Locate the cell with the specified text and output its [X, Y] center coordinate. 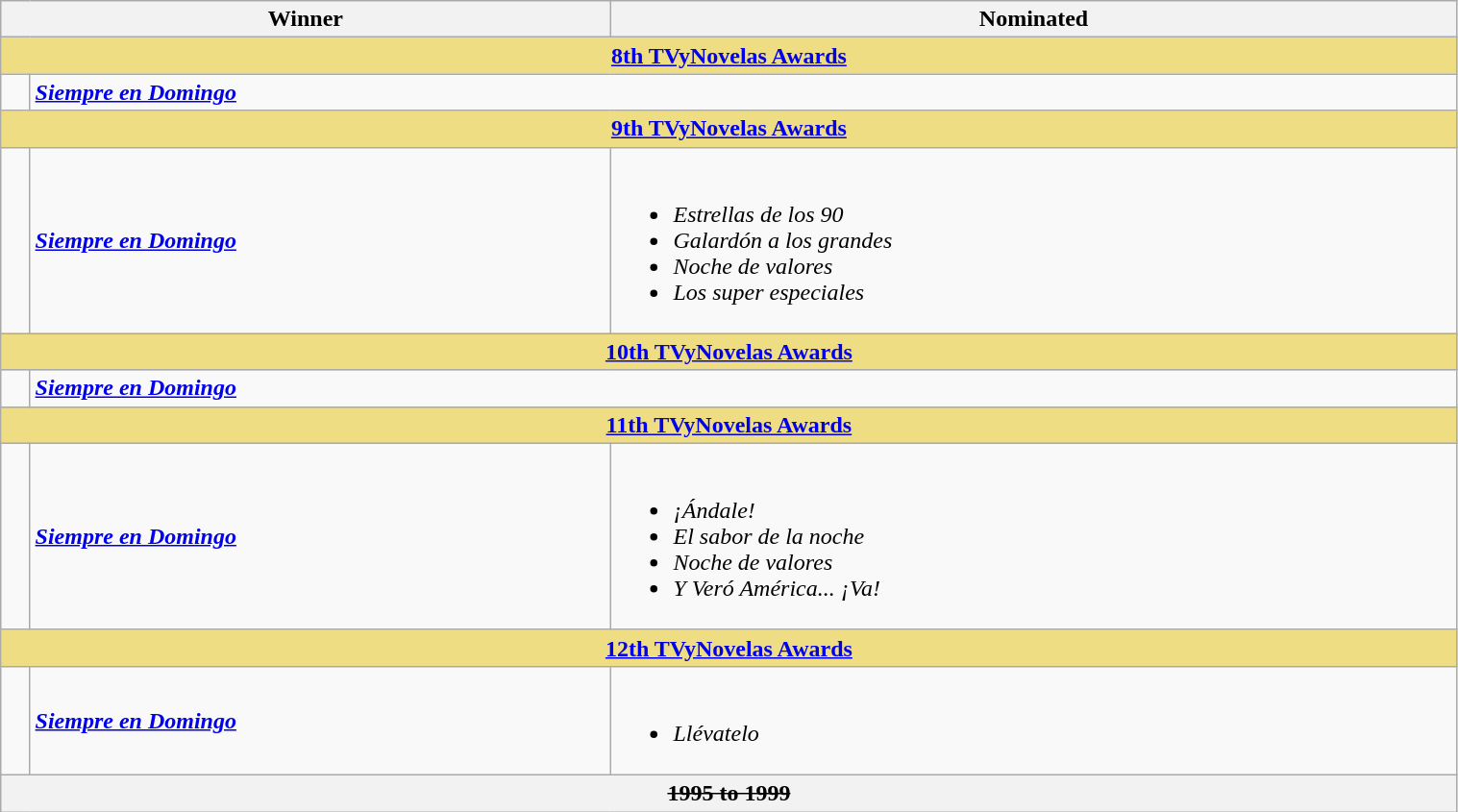
Estrellas de los 90Galardón a los grandesNoche de valoresLos super especiales [1034, 240]
11th TVyNovelas Awards [729, 425]
8th TVyNovelas Awards [729, 56]
Llévatelo [1034, 721]
9th TVyNovelas Awards [729, 129]
1995 to 1999 [729, 793]
Nominated [1034, 19]
12th TVyNovelas Awards [729, 648]
¡Ándale!El sabor de la nocheNoche de valoresY Veró América... ¡Va! [1034, 536]
Winner [306, 19]
10th TVyNovelas Awards [729, 352]
